Identify which cell holds the provided text, then report its [x, y] central coordinate. 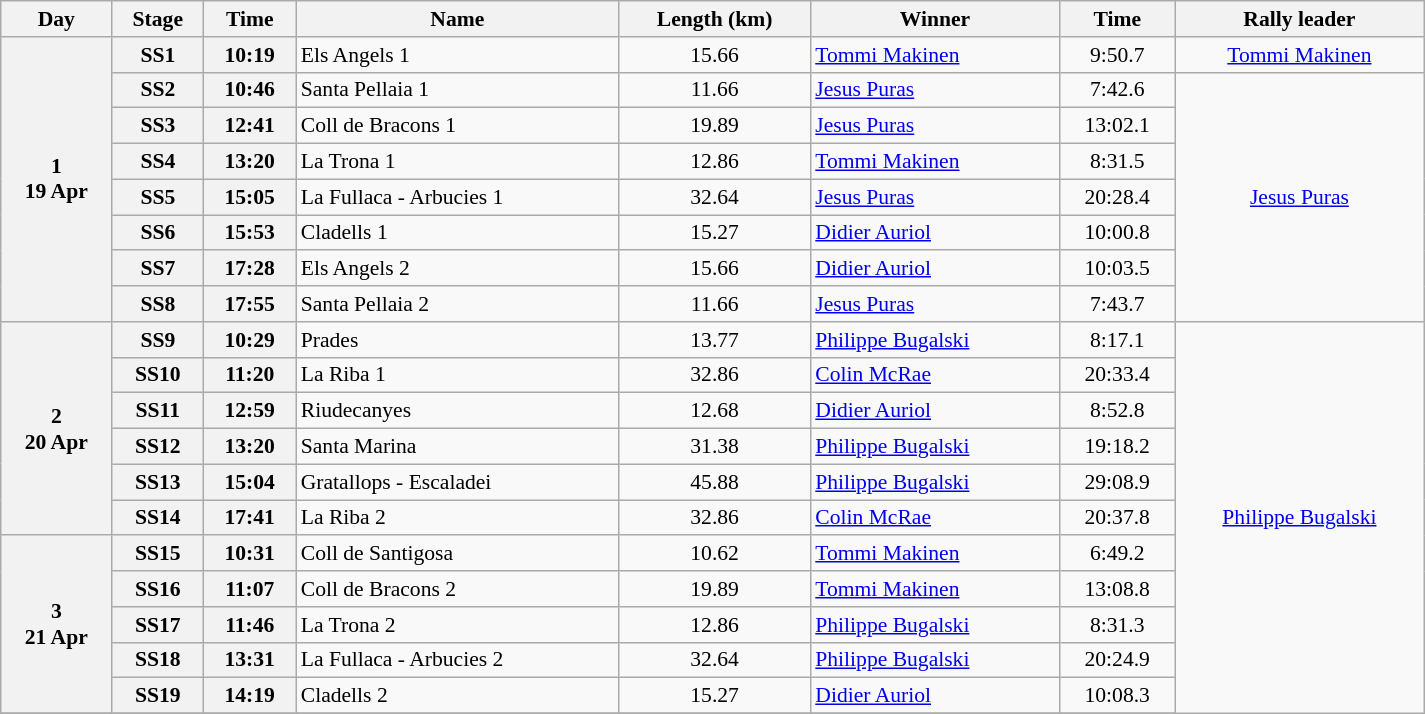
17:28 [250, 269]
Riudecanyes [458, 411]
13:31 [250, 660]
12:41 [250, 126]
Cladells 2 [458, 696]
15:04 [250, 482]
SS4 [158, 162]
10:31 [250, 554]
Cladells 1 [458, 233]
20:24.9 [1118, 660]
20:33.4 [1118, 375]
SS13 [158, 482]
11:07 [250, 589]
Coll de Bracons 2 [458, 589]
Winner [935, 19]
Els Angels 1 [458, 55]
Stage [158, 19]
220 Apr [56, 429]
15:53 [250, 233]
10:08.3 [1118, 696]
14:19 [250, 696]
Prades [458, 340]
31.38 [714, 447]
SS11 [158, 411]
29:08.9 [1118, 482]
20:28.4 [1118, 197]
Day [56, 19]
13:02.1 [1118, 126]
10:46 [250, 90]
Coll de Bracons 1 [458, 126]
19:18.2 [1118, 447]
SS16 [158, 589]
10:29 [250, 340]
11:20 [250, 375]
SS17 [158, 625]
Rally leader [1300, 19]
SS19 [158, 696]
SS10 [158, 375]
15:05 [250, 197]
Santa Pellaia 1 [458, 90]
Name [458, 19]
La Trona 2 [458, 625]
La Riba 1 [458, 375]
Coll de Santigosa [458, 554]
SS3 [158, 126]
Santa Pellaia 2 [458, 304]
SS9 [158, 340]
9:50.7 [1118, 55]
8:31.3 [1118, 625]
7:43.7 [1118, 304]
SS5 [158, 197]
8:17.1 [1118, 340]
10:19 [250, 55]
Santa Marina [458, 447]
119 Apr [56, 180]
13.77 [714, 340]
8:31.5 [1118, 162]
45.88 [714, 482]
SS8 [158, 304]
17:41 [250, 518]
SS7 [158, 269]
SS1 [158, 55]
13:08.8 [1118, 589]
20:37.8 [1118, 518]
La Trona 1 [458, 162]
12.68 [714, 411]
10:03.5 [1118, 269]
10:00.8 [1118, 233]
7:42.6 [1118, 90]
SS15 [158, 554]
SS18 [158, 660]
SS2 [158, 90]
6:49.2 [1118, 554]
La Fullaca - Arbucies 1 [458, 197]
La Fullaca - Arbucies 2 [458, 660]
11:46 [250, 625]
Length (km) [714, 19]
10.62 [714, 554]
17:55 [250, 304]
Els Angels 2 [458, 269]
La Riba 2 [458, 518]
Gratallops - Escaladei [458, 482]
SS6 [158, 233]
8:52.8 [1118, 411]
12:59 [250, 411]
SS14 [158, 518]
SS12 [158, 447]
321 Apr [56, 625]
